Return (x, y) of the center of cell containing provided text 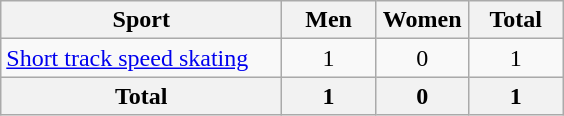
Sport (142, 20)
Men (329, 20)
Short track speed skating (142, 58)
Women (422, 20)
